Extract the [x, y] coordinate from the center of the cell holding the provided text.  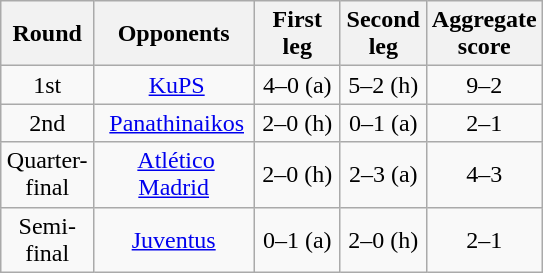
Juventus [174, 240]
2–3 (a) [383, 174]
KuPS [174, 85]
Round [47, 34]
Semi-final [47, 240]
Second leg [383, 34]
Aggregate score [484, 34]
1st [47, 85]
2nd [47, 123]
5–2 (h) [383, 85]
9–2 [484, 85]
First leg [297, 34]
Atlético Madrid [174, 174]
Quarter-final [47, 174]
Panathinaikos [174, 123]
4–3 [484, 174]
Opponents [174, 34]
4–0 (a) [297, 85]
